Capture the cell that displays the provided text and extract its (X, Y) central coordinate. 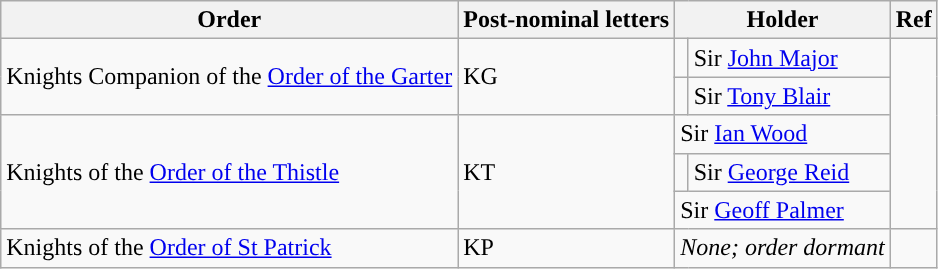
Knights of the Order of St Patrick (230, 248)
KP (566, 248)
Post-nominal letters (566, 20)
Sir Geoff Palmer (783, 210)
Knights Companion of the Order of the Garter (230, 77)
Sir Tony Blair (789, 96)
Ref (914, 20)
KG (566, 77)
None; order dormant (783, 248)
Holder (783, 20)
Sir Ian Wood (783, 134)
Knights of the Order of the Thistle (230, 172)
KT (566, 172)
Sir George Reid (789, 172)
Sir John Major (789, 58)
Order (230, 20)
